Pinpoint the cell where the given text exists, returning its (x, y) midpoint coordinate. 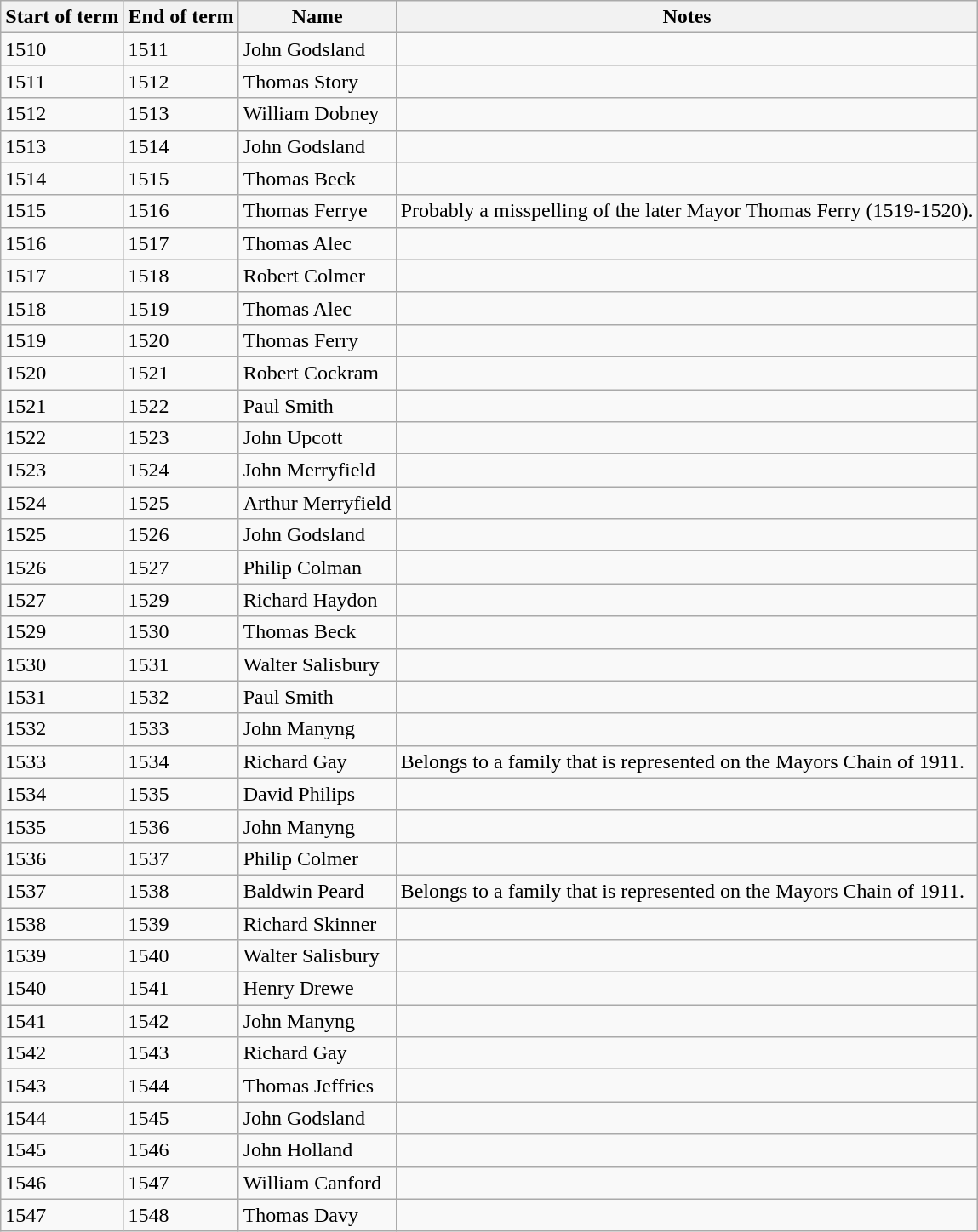
Thomas Ferrye (317, 211)
1548 (180, 1215)
William Canford (317, 1183)
John Upcott (317, 438)
Thomas Story (317, 82)
William Dobney (317, 114)
John Holland (317, 1150)
Name (317, 17)
Thomas Jeffries (317, 1086)
John Merryfield (317, 471)
Richard Haydon (317, 600)
Probably a misspelling of the later Mayor Thomas Ferry (1519-1520). (687, 211)
Robert Cockram (317, 373)
Arthur Merryfield (317, 503)
Henry Drewe (317, 989)
Baldwin Peard (317, 891)
Notes (687, 17)
Robert Colmer (317, 276)
David Philips (317, 794)
1510 (62, 49)
Philip Colman (317, 568)
End of term (180, 17)
Richard Skinner (317, 923)
Thomas Davy (317, 1215)
Philip Colmer (317, 858)
Thomas Ferry (317, 340)
Start of term (62, 17)
